Find where the given text appears and provide that cell's center as [x, y] coordinate. 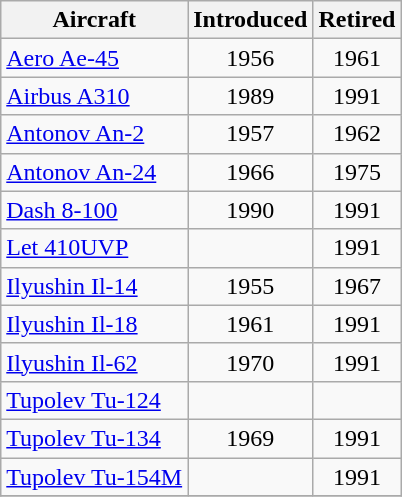
Ilyushin Il-14 [94, 286]
Antonov An-2 [94, 134]
1957 [250, 134]
Dash 8-100 [94, 210]
1975 [357, 172]
Tupolev Tu-154M [94, 477]
Aero Ae-45 [94, 58]
1966 [250, 172]
1962 [357, 134]
1990 [250, 210]
Ilyushin Il-18 [94, 324]
Tupolev Tu-124 [94, 400]
1969 [250, 438]
Introduced [250, 20]
1970 [250, 362]
Antonov An-24 [94, 172]
Aircraft [94, 20]
1989 [250, 96]
Ilyushin Il-62 [94, 362]
Airbus A310 [94, 96]
1955 [250, 286]
Retired [357, 20]
1967 [357, 286]
Let 410UVP [94, 248]
Tupolev Tu-134 [94, 438]
1956 [250, 58]
